Determine the [X, Y] coordinate at the center of the cell enclosing the given text.  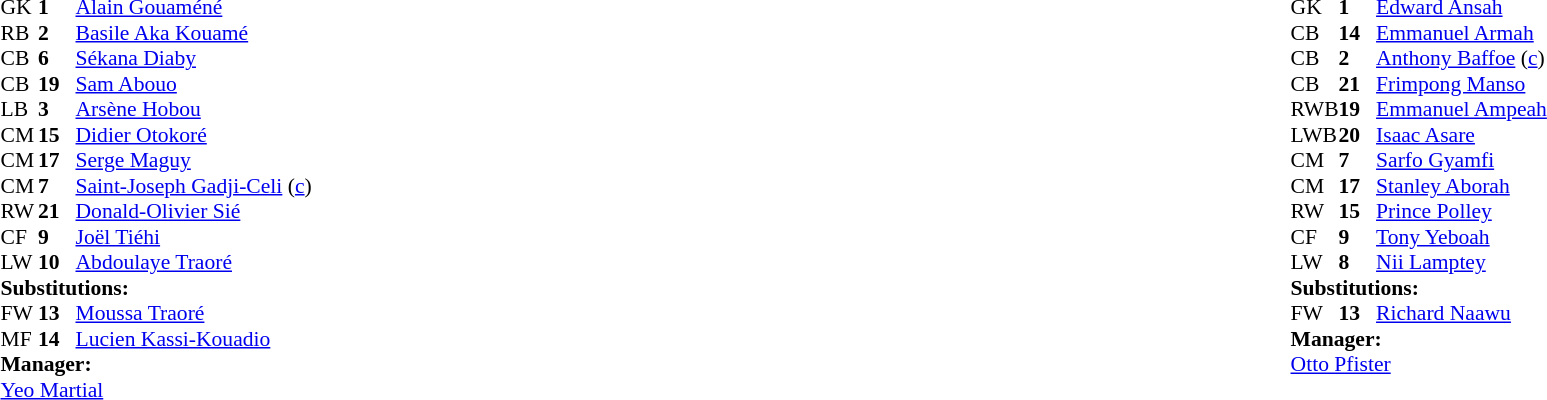
3 [57, 109]
Sam Abouo [194, 84]
Abdoulaye Traoré [194, 263]
8 [1358, 263]
Saint-Joseph Gadji-Celi (c) [194, 186]
Tony Yeboah [1462, 237]
6 [57, 59]
Isaac Asare [1462, 135]
RB [19, 33]
Arsène Hobou [194, 109]
Otto Pfister [1419, 365]
Richard Naawu [1462, 313]
Prince Polley [1462, 211]
20 [1358, 135]
Emmanuel Ampeah [1462, 109]
LB [19, 109]
Anthony Baffoe (c) [1462, 59]
Nii Lamptey [1462, 263]
Lucien Kassi-Kouadio [194, 339]
MF [19, 339]
Donald-Olivier Sié [194, 211]
Moussa Traoré [194, 313]
RWB [1315, 109]
Sékana Diaby [194, 59]
Frimpong Manso [1462, 84]
LWB [1315, 135]
Serge Maguy [194, 161]
Joël Tiéhi [194, 237]
Stanley Aborah [1462, 186]
Didier Otokoré [194, 135]
10 [57, 263]
Sarfo Gyamfi [1462, 161]
Emmanuel Armah [1462, 33]
Basile Aka Kouamé [194, 33]
